Locate the cell with the specified text and output its (X, Y) center coordinate. 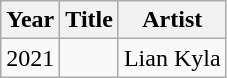
Title (90, 20)
Lian Kyla (172, 58)
2021 (30, 58)
Artist (172, 20)
Year (30, 20)
